Output the [x, y] coordinate of the center of the cell containing the given text.  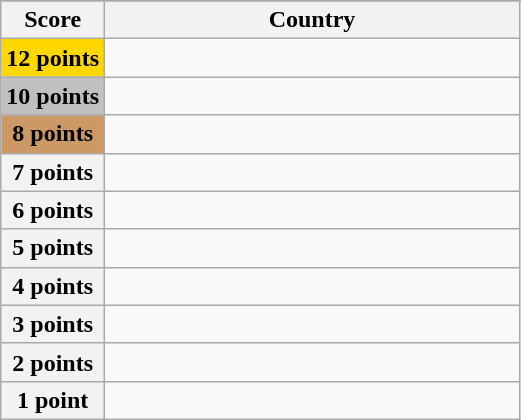
Country [312, 20]
Score [53, 20]
4 points [53, 286]
3 points [53, 324]
1 point [53, 400]
5 points [53, 248]
12 points [53, 58]
6 points [53, 210]
10 points [53, 96]
7 points [53, 172]
8 points [53, 134]
2 points [53, 362]
